Find where the given text appears and provide that cell's center as (X, Y) coordinate. 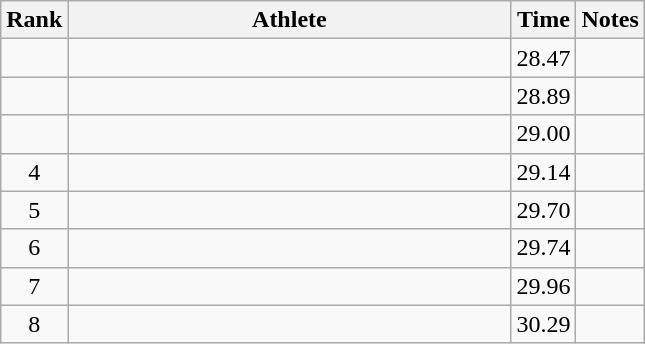
8 (34, 324)
4 (34, 172)
29.96 (544, 286)
30.29 (544, 324)
6 (34, 248)
29.74 (544, 248)
7 (34, 286)
29.14 (544, 172)
Athlete (290, 20)
Time (544, 20)
5 (34, 210)
28.47 (544, 58)
28.89 (544, 96)
29.00 (544, 134)
29.70 (544, 210)
Notes (610, 20)
Rank (34, 20)
